Provide the [X, Y] coordinate of the cell's center where the given text is located.  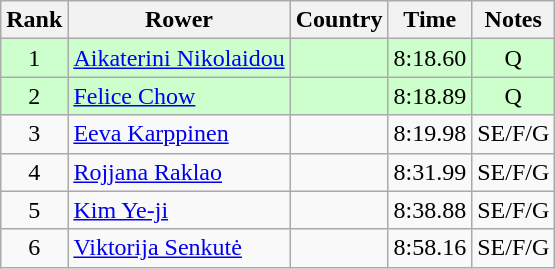
1 [34, 58]
8:18.60 [430, 58]
Aikaterini Nikolaidou [179, 58]
8:19.98 [430, 134]
Viktorija Senkutė [179, 248]
8:38.88 [430, 210]
8:18.89 [430, 96]
2 [34, 96]
Felice Chow [179, 96]
4 [34, 172]
6 [34, 248]
Time [430, 20]
Kim Ye-ji [179, 210]
Rower [179, 20]
Rojjana Raklao [179, 172]
Eeva Karppinen [179, 134]
Notes [514, 20]
3 [34, 134]
Country [339, 20]
8:31.99 [430, 172]
Rank [34, 20]
5 [34, 210]
8:58.16 [430, 248]
